For the text-containing cell, return its midpoint in [x, y] coordinate format. 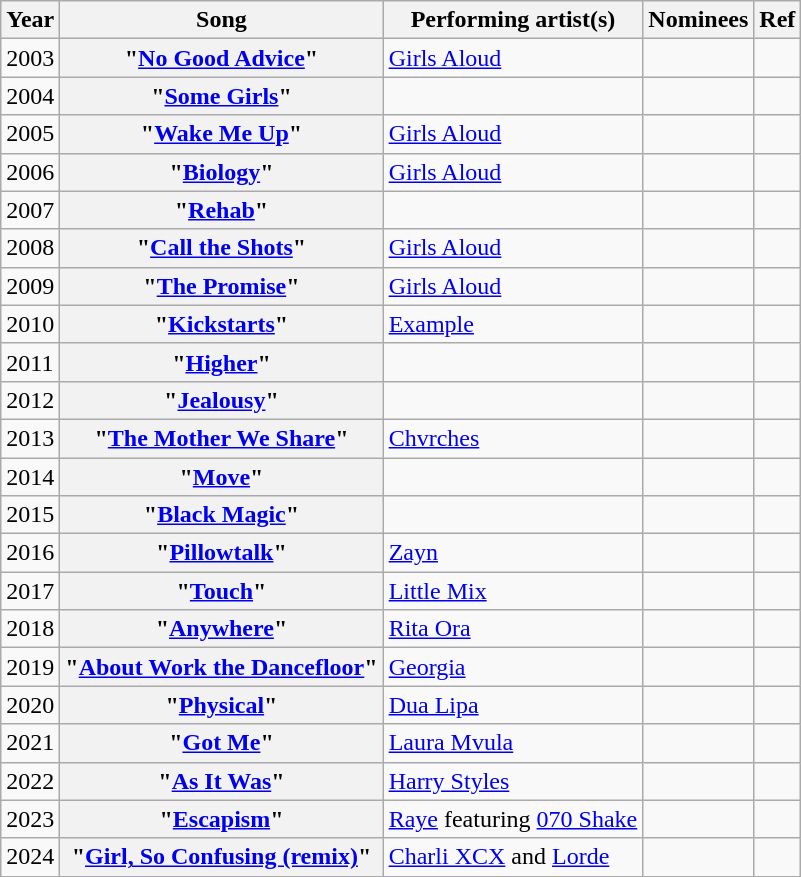
2018 [30, 629]
"No Good Advice" [222, 58]
2008 [30, 248]
2007 [30, 210]
2011 [30, 362]
2020 [30, 705]
"The Promise" [222, 286]
2022 [30, 781]
2023 [30, 819]
2006 [30, 172]
2012 [30, 400]
"The Mother We Share" [222, 438]
"As It Was" [222, 781]
2019 [30, 667]
2010 [30, 324]
2009 [30, 286]
2024 [30, 857]
Example [513, 324]
2017 [30, 591]
"About Work the Dancefloor" [222, 667]
"Girl, So Confusing (remix)" [222, 857]
2003 [30, 58]
"Biology" [222, 172]
Zayn [513, 553]
"Rehab" [222, 210]
2021 [30, 743]
Dua Lipa [513, 705]
Ref [778, 20]
"Escapism" [222, 819]
"Anywhere" [222, 629]
Nominees [698, 20]
2016 [30, 553]
2015 [30, 515]
Performing artist(s) [513, 20]
2004 [30, 96]
"Black Magic" [222, 515]
Georgia [513, 667]
"Got Me" [222, 743]
"Kickstarts" [222, 324]
Song [222, 20]
Rita Ora [513, 629]
"Some Girls" [222, 96]
"Touch" [222, 591]
"Physical" [222, 705]
"Higher" [222, 362]
2014 [30, 477]
2013 [30, 438]
Little Mix [513, 591]
Harry Styles [513, 781]
"Pillowtalk" [222, 553]
"Move" [222, 477]
Laura Mvula [513, 743]
2005 [30, 134]
"Wake Me Up" [222, 134]
"Jealousy" [222, 400]
Charli XCX and Lorde [513, 857]
Chvrches [513, 438]
"Call the Shots" [222, 248]
Year [30, 20]
Raye featuring 070 Shake [513, 819]
